Scan for the cell matching the given text and deliver its [X, Y] coordinate at center. 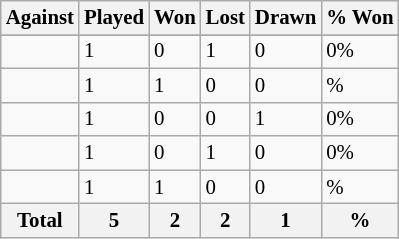
Against [40, 18]
Won [175, 18]
Lost [226, 18]
Played [114, 18]
Drawn [286, 18]
Total [40, 221]
% Won [360, 18]
5 [114, 221]
